For the text-containing cell, return its midpoint in [X, Y] coordinate format. 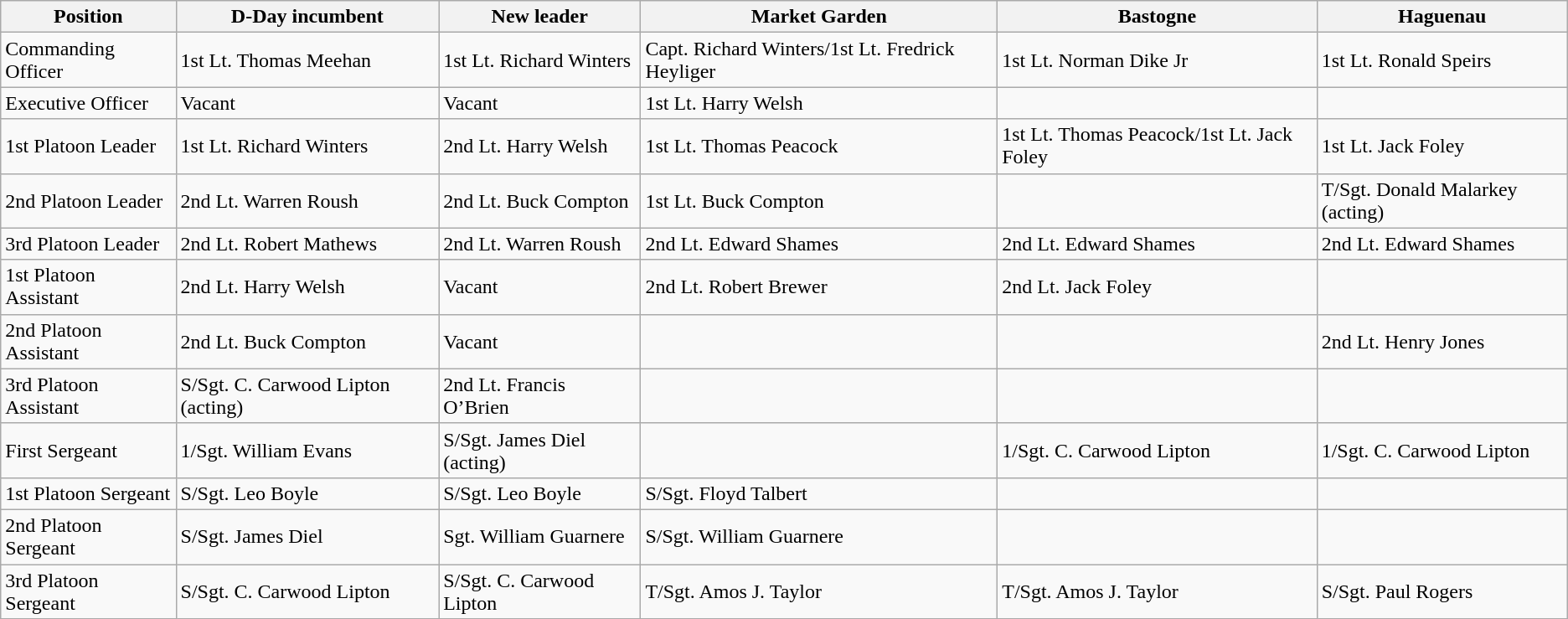
2nd Lt. Henry Jones [1442, 342]
S/Sgt. Paul Rogers [1442, 591]
D-Day incumbent [307, 17]
3rd Platoon Sergeant [89, 591]
New leader [539, 17]
S/Sgt. James Diel (acting) [539, 451]
T/Sgt. Donald Malarkey (acting) [1442, 201]
2nd Lt. Robert Mathews [307, 244]
2nd Platoon Assistant [89, 342]
2nd Lt. Francis O’Brien [539, 395]
1st Platoon Assistant [89, 286]
2nd Lt. Jack Foley [1158, 286]
Haguenau [1442, 17]
Position [89, 17]
1st Platoon Leader [89, 146]
2nd Platoon Sergeant [89, 536]
S/Sgt. William Guarnere [819, 536]
1st Platoon Sergeant [89, 493]
Commanding Officer [89, 60]
1st Lt. Harry Welsh [819, 103]
Market Garden [819, 17]
S/Sgt. Floyd Talbert [819, 493]
1st Lt. Thomas Peacock [819, 146]
3rd Platoon Assistant [89, 395]
S/Sgt. C. Carwood Lipton (acting) [307, 395]
1st Lt. Thomas Peacock/1st Lt. Jack Foley [1158, 146]
2nd Platoon Leader [89, 201]
S/Sgt. James Diel [307, 536]
1st Lt. Jack Foley [1442, 146]
Sgt. William Guarnere [539, 536]
2nd Lt. Robert Brewer [819, 286]
Capt. Richard Winters/1st Lt. Fredrick Heyliger [819, 60]
1st Lt. Thomas Meehan [307, 60]
Executive Officer [89, 103]
Bastogne [1158, 17]
1/Sgt. William Evans [307, 451]
1st Lt. Ronald Speirs [1442, 60]
3rd Platoon Leader [89, 244]
1st Lt. Buck Compton [819, 201]
1st Lt. Norman Dike Jr [1158, 60]
First Sergeant [89, 451]
